Identify which cell holds the provided text, then report its (X, Y) central coordinate. 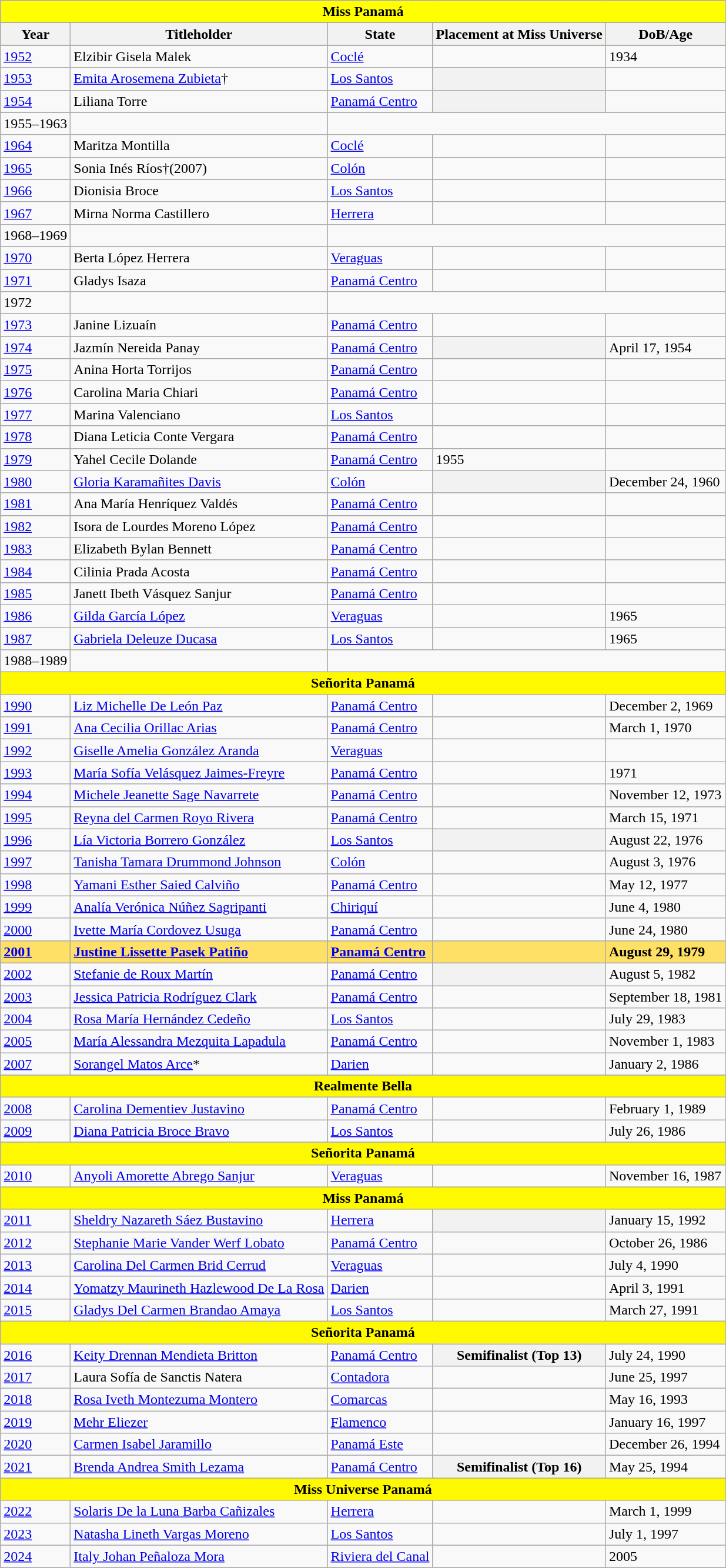
2020 (35, 1444)
Carolina Del Carmen Brid Cerrud (199, 1265)
2000 (35, 929)
1952 (35, 56)
1970 (35, 258)
Italy Johan Peñaloza Mora (199, 1556)
Rosa Iveth Montezuma Montero (199, 1400)
1973 (35, 325)
Keity Drennan Mendieta Britton (199, 1355)
2002 (35, 974)
Berta López Herrera (199, 258)
March 1, 1999 (665, 1512)
1978 (35, 437)
Diana Leticia Conte Vergara (199, 437)
August 3, 1976 (665, 862)
December 24, 1960 (665, 482)
Miss Universe Panamá (363, 1489)
Chiriquí (380, 907)
1974 (35, 348)
June 4, 1980 (665, 907)
1993 (35, 773)
1988–1989 (35, 661)
1998 (35, 885)
2013 (35, 1265)
June 25, 1997 (665, 1377)
Marina Valenciano (199, 415)
1966 (35, 191)
March 15, 1971 (665, 818)
Carolina Dementiev Justavino (199, 1109)
1976 (35, 392)
1983 (35, 549)
Gladys Isaza (199, 281)
1955 (519, 459)
January 2, 1986 (665, 1064)
Elzibir Gisela Malek (199, 56)
2008 (35, 1109)
Stefanie de Roux Martín (199, 974)
Mirna Norma Castillero (199, 213)
2022 (35, 1512)
Ana Cecilia Orillac Arias (199, 728)
Liliana Torre (199, 101)
2010 (35, 1176)
1982 (35, 526)
1955–1963 (35, 124)
State (380, 34)
1991 (35, 728)
2021 (35, 1467)
María Sofía Velásquez Jaimes-Freyre (199, 773)
July 1, 1997 (665, 1534)
Gabriela Deleuze Ducasa (199, 638)
2024 (35, 1556)
Contadora (380, 1377)
Emita Arosemena Zubieta† (199, 79)
Yamani Esther Saied Calviño (199, 885)
2012 (35, 1243)
Brenda Andrea Smith Lezama (199, 1467)
1997 (35, 862)
September 18, 1981 (665, 997)
1979 (35, 459)
Justine Lissette Pasek Patiño (199, 952)
August 22, 1976 (665, 840)
March 1, 1970 (665, 728)
2019 (35, 1422)
Janett Ibeth Vásquez Sanjur (199, 593)
1953 (35, 79)
1995 (35, 818)
Panamá Este (380, 1444)
May 25, 1994 (665, 1467)
1977 (35, 415)
December 26, 1994 (665, 1444)
1980 (35, 482)
Cilinia Prada Acosta (199, 571)
Maritza Montilla (199, 146)
Tanisha Tamara Drummond Johnson (199, 862)
Carolina Maria Chiari (199, 392)
July 29, 1983 (665, 1019)
1967 (35, 213)
March 27, 1991 (665, 1310)
1986 (35, 616)
1996 (35, 840)
1975 (35, 370)
1954 (35, 101)
Analía Verónica Núñez Sagripanti (199, 907)
Stephanie Marie Vander Werf Lobato (199, 1243)
April 3, 1991 (665, 1287)
2023 (35, 1534)
DoB/Age (665, 34)
Gladys Del Carmen Brandao Amaya (199, 1310)
Janine Lizuaín (199, 325)
2001 (35, 952)
February 1, 1989 (665, 1109)
October 26, 1986 (665, 1243)
Isora de Lourdes Moreno López (199, 526)
April 17, 1954 (665, 348)
May 16, 1993 (665, 1400)
1999 (35, 907)
2011 (35, 1220)
November 1, 1983 (665, 1042)
Rosa María Hernández Cedeño (199, 1019)
Comarcas (380, 1400)
1964 (35, 146)
1985 (35, 593)
Giselle Amelia González Aranda (199, 750)
Jazmín Nereida Panay (199, 348)
Sorangel Matos Arce* (199, 1064)
August 29, 1979 (665, 952)
Anina Horta Torrijos (199, 370)
1994 (35, 795)
Sheldry Nazareth Sáez Bustavino (199, 1220)
Diana Patricia Broce Bravo (199, 1131)
Year (35, 34)
July 4, 1990 (665, 1265)
Solaris De la Luna Barba Cañizales (199, 1512)
1990 (35, 706)
May 12, 1977 (665, 885)
1972 (35, 303)
July 24, 1990 (665, 1355)
January 15, 1992 (665, 1220)
1934 (665, 56)
Gloria Karamañites Davis (199, 482)
Ivette María Cordovez Usuga (199, 929)
2004 (35, 1019)
2016 (35, 1355)
2009 (35, 1131)
July 26, 1986 (665, 1131)
November 16, 1987 (665, 1176)
Liz Michelle De León Paz (199, 706)
Realmente Bella (363, 1086)
Carmen Isabel Jaramillo (199, 1444)
2007 (35, 1064)
Semifinalist (Top 13) (519, 1355)
1981 (35, 504)
2014 (35, 1287)
June 24, 1980 (665, 929)
1984 (35, 571)
1992 (35, 750)
Flamenco (380, 1422)
Gilda García López (199, 616)
Michele Jeanette Sage Navarrete (199, 795)
Placement at Miss Universe (519, 34)
Ana María Henríquez Valdés (199, 504)
Yomatzy Maurineth Hazlewood De La Rosa (199, 1287)
Reyna del Carmen Royo Rivera (199, 818)
2017 (35, 1377)
Mehr Eliezer (199, 1422)
Semifinalist (Top 16) (519, 1467)
Lía Victoria Borrero González (199, 840)
Yahel Cecile Dolande (199, 459)
Sonia Inés Ríos†(2007) (199, 168)
Riviera del Canal (380, 1556)
Elizabeth Bylan Bennett (199, 549)
Natasha Lineth Vargas Moreno (199, 1534)
2018 (35, 1400)
January 16, 1997 (665, 1422)
Anyoli Amorette Abrego Sanjur (199, 1176)
María Alessandra Mezquita Lapadula (199, 1042)
Laura Sofía de Sanctis Natera (199, 1377)
1968–1969 (35, 235)
December 2, 1969 (665, 706)
Dionisia Broce (199, 191)
1987 (35, 638)
2015 (35, 1310)
November 12, 1973 (665, 795)
August 5, 1982 (665, 974)
2003 (35, 997)
Titleholder (199, 34)
Jessica Patricia Rodríguez Clark (199, 997)
